Determine the (X, Y) coordinate at the center of the cell enclosing the given text.  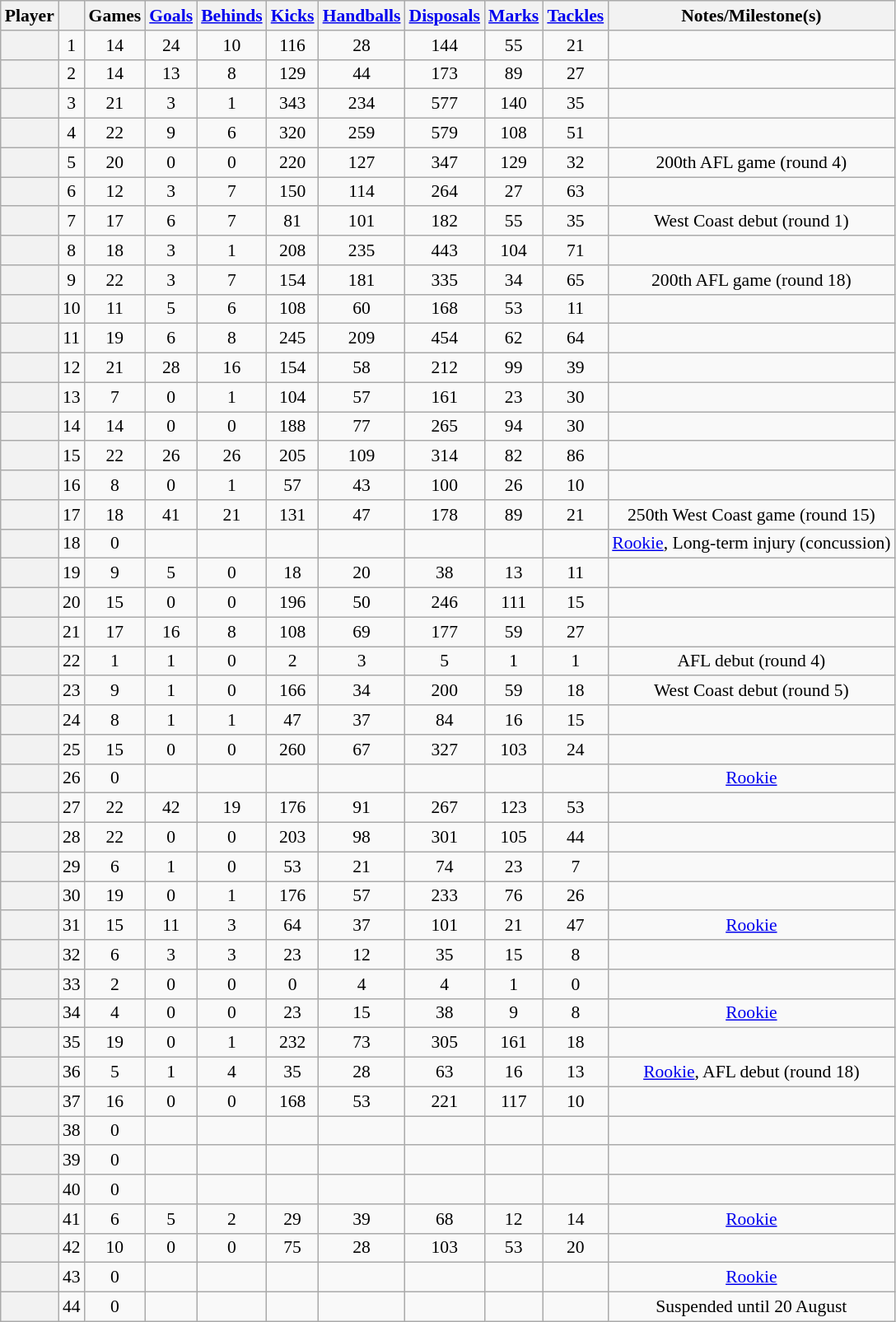
454 (445, 339)
105 (514, 838)
86 (575, 456)
166 (293, 691)
443 (445, 250)
182 (445, 222)
111 (514, 603)
178 (445, 515)
25 (72, 750)
305 (445, 1043)
50 (362, 603)
301 (445, 838)
232 (293, 1043)
579 (445, 133)
234 (362, 104)
203 (293, 838)
209 (362, 339)
68 (445, 1219)
208 (293, 250)
100 (445, 485)
AFL debut (round 4) (751, 661)
73 (362, 1043)
127 (362, 162)
347 (445, 162)
91 (362, 808)
West Coast debut (round 5) (751, 691)
69 (362, 632)
335 (445, 280)
75 (293, 1248)
98 (362, 838)
267 (445, 808)
99 (514, 368)
Player (30, 16)
220 (293, 162)
150 (293, 192)
196 (293, 603)
Kicks (293, 16)
314 (445, 456)
33 (72, 984)
Suspended until 20 August (751, 1307)
Rookie, AFL debut (round 18) (751, 1072)
36 (72, 1072)
82 (514, 456)
264 (445, 192)
West Coast debut (round 1) (751, 222)
117 (514, 1101)
123 (514, 808)
62 (514, 339)
65 (575, 280)
84 (445, 720)
71 (575, 250)
Marks (514, 16)
116 (293, 45)
81 (293, 222)
51 (575, 133)
188 (293, 427)
Rookie, Long-term injury (concussion) (751, 544)
131 (293, 515)
Handballs (362, 16)
173 (445, 74)
77 (362, 427)
233 (445, 896)
181 (362, 280)
320 (293, 133)
Notes/Milestone(s) (751, 16)
94 (514, 427)
Behinds (232, 16)
200 (445, 691)
40 (72, 1189)
144 (445, 45)
235 (362, 250)
67 (362, 750)
60 (362, 309)
Games (115, 16)
140 (514, 104)
114 (362, 192)
Goals (171, 16)
343 (293, 104)
58 (362, 368)
200th AFL game (round 18) (751, 280)
245 (293, 339)
109 (362, 456)
200th AFL game (round 4) (751, 162)
260 (293, 750)
Disposals (445, 16)
221 (445, 1101)
265 (445, 427)
246 (445, 603)
577 (445, 104)
Tackles (575, 16)
205 (293, 456)
177 (445, 632)
31 (72, 926)
327 (445, 750)
250th West Coast game (round 15) (751, 515)
74 (445, 867)
259 (362, 133)
212 (445, 368)
76 (514, 896)
